Identify which cell holds the provided text, then report its [X, Y] central coordinate. 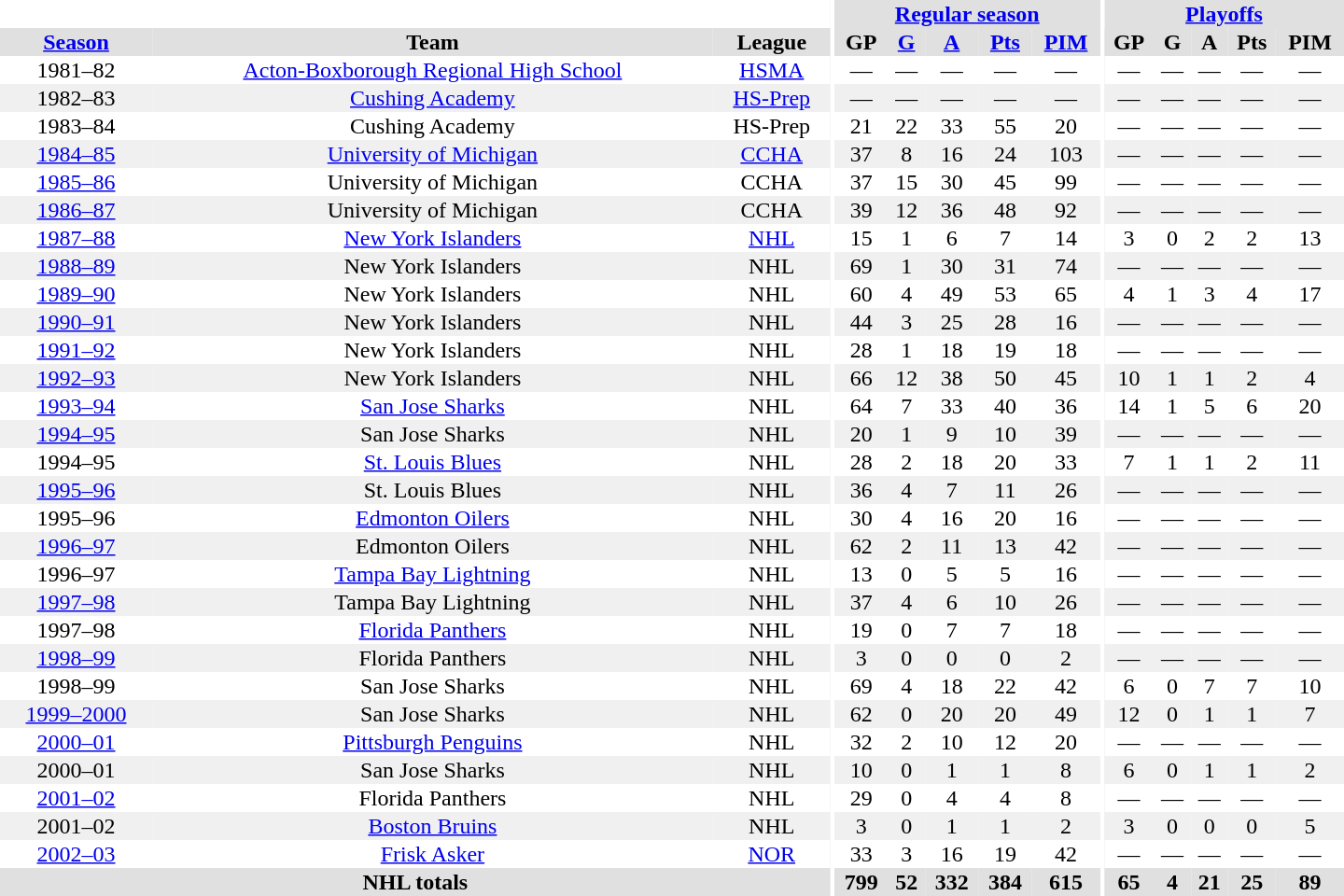
1988–89 [77, 266]
60 [861, 294]
74 [1066, 266]
384 [1004, 882]
103 [1066, 154]
1983–84 [77, 126]
48 [1004, 210]
332 [952, 882]
55 [1004, 126]
50 [1004, 378]
Playoffs [1225, 14]
1981–82 [77, 70]
Acton-Boxborough Regional High School [433, 70]
Season [77, 42]
1985–86 [77, 182]
9 [952, 434]
40 [1004, 406]
99 [1066, 182]
Regular season [967, 14]
2002–03 [77, 854]
92 [1066, 210]
1991–92 [77, 350]
Frisk Asker [433, 854]
League [772, 42]
29 [861, 798]
Boston Bruins [433, 826]
HSMA [772, 70]
Pittsburgh Penguins [433, 742]
52 [906, 882]
24 [1004, 154]
1986–87 [77, 210]
66 [861, 378]
64 [861, 406]
53 [1004, 294]
1993–94 [77, 406]
32 [861, 742]
NOR [772, 854]
1999–2000 [77, 714]
1987–88 [77, 238]
799 [861, 882]
38 [952, 378]
1982–83 [77, 98]
1992–93 [77, 378]
1989–90 [77, 294]
1990–91 [77, 322]
Team [433, 42]
89 [1310, 882]
615 [1066, 882]
1984–85 [77, 154]
31 [1004, 266]
17 [1310, 294]
NHL totals [415, 882]
44 [861, 322]
